For the text-containing cell, return its midpoint in (x, y) coordinate format. 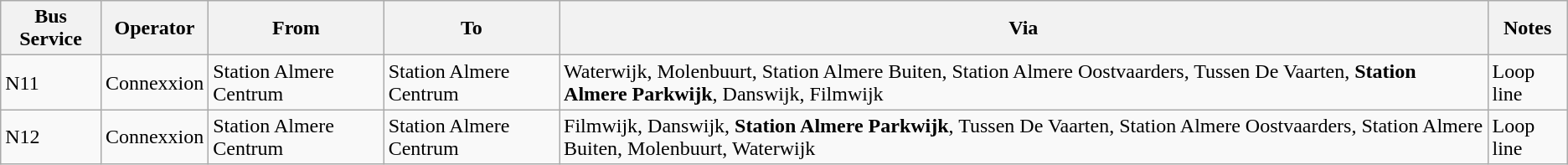
From (297, 28)
To (471, 28)
Via (1024, 28)
N11 (51, 82)
Operator (154, 28)
Waterwijk, Molenbuurt, Station Almere Buiten, Station Almere Oostvaarders, Tussen De Vaarten, Station Almere Parkwijk, Danswijk, Filmwijk (1024, 82)
N12 (51, 137)
Bus Service (51, 28)
Filmwijk, Danswijk, Station Almere Parkwijk, Tussen De Vaarten, Station Almere Oostvaarders, Station Almere Buiten, Molenbuurt, Waterwijk (1024, 137)
Notes (1528, 28)
